Locate the cell with the specified text and output its (x, y) center coordinate. 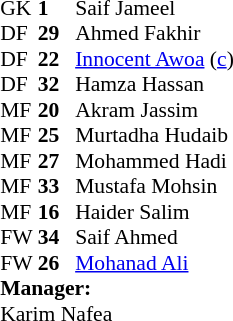
29 (57, 33)
33 (57, 187)
16 (57, 212)
32 (57, 85)
34 (57, 237)
20 (57, 110)
26 (57, 263)
25 (57, 135)
22 (57, 59)
27 (57, 161)
